Search for the cell housing the specified text and yield its [X, Y] center coordinate. 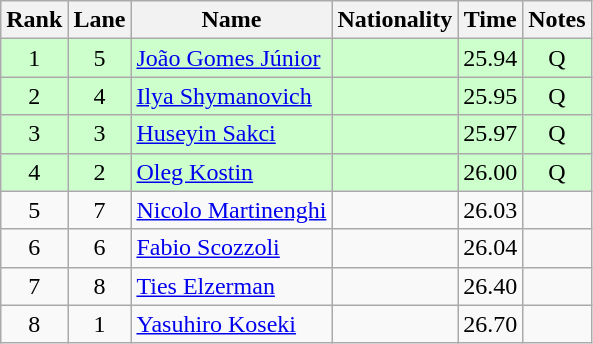
Yasuhiro Koseki [232, 324]
Oleg Kostin [232, 172]
Lane [100, 20]
Nationality [395, 20]
25.95 [490, 96]
Ties Elzerman [232, 286]
Ilya Shymanovich [232, 96]
Time [490, 20]
26.70 [490, 324]
26.00 [490, 172]
26.40 [490, 286]
25.94 [490, 58]
Huseyin Sakci [232, 134]
25.97 [490, 134]
Rank [34, 20]
26.03 [490, 210]
Nicolo Martinenghi [232, 210]
Notes [557, 20]
João Gomes Júnior [232, 58]
26.04 [490, 248]
Fabio Scozzoli [232, 248]
Name [232, 20]
